Pinpoint the cell where the given text exists, returning its (X, Y) midpoint coordinate. 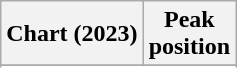
Peakposition (189, 34)
Chart (2023) (72, 34)
